Pinpoint the cell where the given text exists, returning its (X, Y) midpoint coordinate. 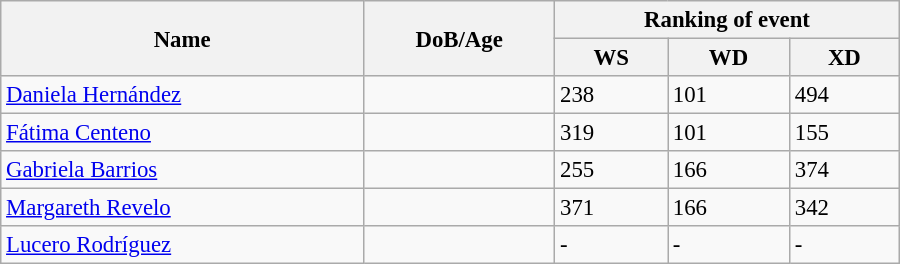
238 (612, 95)
Gabriela Barrios (182, 170)
Name (182, 38)
XD (844, 58)
Fátima Centeno (182, 133)
WS (612, 58)
WD (729, 58)
Ranking of event (728, 20)
374 (844, 170)
319 (612, 133)
155 (844, 133)
Daniela Hernández (182, 95)
Lucero Rodríguez (182, 245)
DoB/Age (460, 38)
Margareth Revelo (182, 208)
371 (612, 208)
255 (612, 170)
494 (844, 95)
342 (844, 208)
